Locate the cell with the specified text and output its (X, Y) center coordinate. 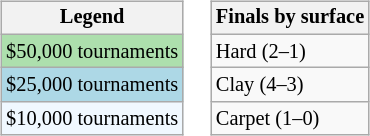
Hard (2–1) (290, 51)
$10,000 tournaments (92, 119)
$50,000 tournaments (92, 51)
Legend (92, 18)
Carpet (1–0) (290, 119)
$25,000 tournaments (92, 85)
Clay (4–3) (290, 85)
Finals by surface (290, 18)
